Capture the cell that displays the provided text and extract its (x, y) central coordinate. 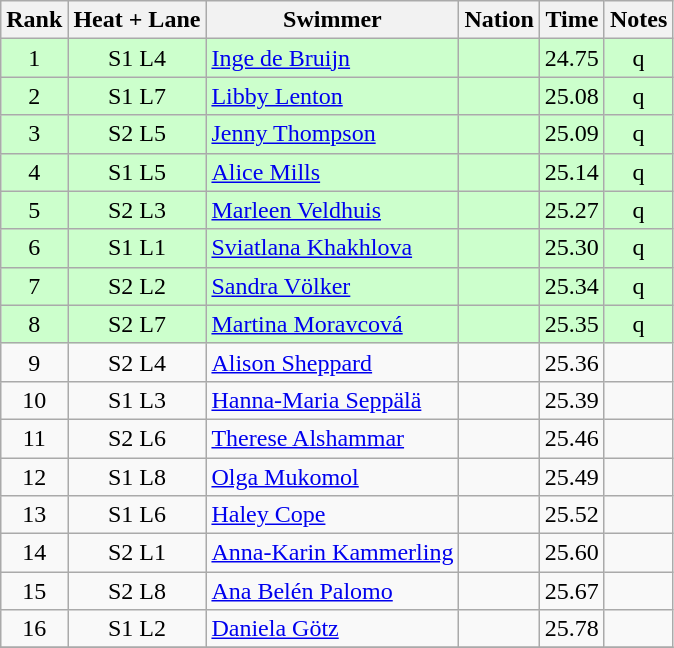
Martina Moravcová (332, 324)
5 (34, 210)
S2 L2 (137, 286)
Haley Cope (332, 515)
S1 L6 (137, 515)
Ana Belén Palomo (332, 591)
S1 L2 (137, 629)
25.67 (572, 591)
10 (34, 400)
Daniela Götz (332, 629)
Marleen Veldhuis (332, 210)
24.75 (572, 58)
6 (34, 248)
25.60 (572, 553)
8 (34, 324)
7 (34, 286)
25.14 (572, 172)
S1 L7 (137, 96)
S1 L4 (137, 58)
16 (34, 629)
Swimmer (332, 20)
25.30 (572, 248)
Time (572, 20)
14 (34, 553)
Notes (638, 20)
2 (34, 96)
S1 L1 (137, 248)
Inge de Bruijn (332, 58)
25.35 (572, 324)
Olga Mukomol (332, 477)
9 (34, 362)
25.52 (572, 515)
S2 L1 (137, 553)
Alison Sheppard (332, 362)
Sandra Völker (332, 286)
Therese Alshammar (332, 438)
Sviatlana Khakhlova (332, 248)
Rank (34, 20)
S1 L5 (137, 172)
12 (34, 477)
S2 L6 (137, 438)
11 (34, 438)
3 (34, 134)
S2 L5 (137, 134)
1 (34, 58)
S1 L3 (137, 400)
Alice Mills (332, 172)
25.78 (572, 629)
Nation (499, 20)
Libby Lenton (332, 96)
25.39 (572, 400)
Anna-Karin Kammerling (332, 553)
S1 L8 (137, 477)
S2 L3 (137, 210)
25.34 (572, 286)
15 (34, 591)
25.46 (572, 438)
Jenny Thompson (332, 134)
25.49 (572, 477)
25.09 (572, 134)
25.08 (572, 96)
4 (34, 172)
Heat + Lane (137, 20)
25.27 (572, 210)
25.36 (572, 362)
Hanna-Maria Seppälä (332, 400)
S2 L8 (137, 591)
S2 L4 (137, 362)
13 (34, 515)
S2 L7 (137, 324)
